Identify which cell holds the provided text, then report its (X, Y) central coordinate. 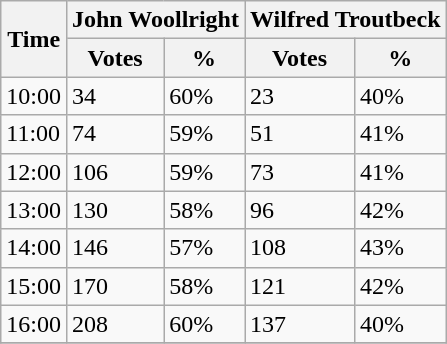
51 (299, 134)
121 (299, 286)
57% (204, 248)
12:00 (34, 172)
14:00 (34, 248)
10:00 (34, 96)
11:00 (34, 134)
96 (299, 210)
73 (299, 172)
15:00 (34, 286)
106 (114, 172)
170 (114, 286)
13:00 (34, 210)
108 (299, 248)
208 (114, 324)
74 (114, 134)
Wilfred Troutbeck (345, 20)
23 (299, 96)
34 (114, 96)
130 (114, 210)
John Woollright (155, 20)
137 (299, 324)
16:00 (34, 324)
Time (34, 39)
43% (401, 248)
146 (114, 248)
